Find where the given text appears and provide that cell's center as [x, y] coordinate. 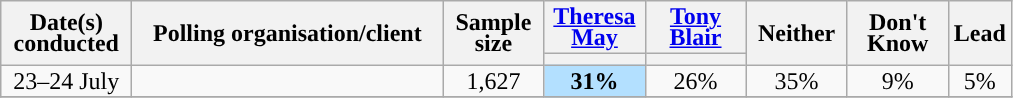
31% [594, 81]
Theresa May [594, 28]
Lead [980, 33]
Polling organisation/client [288, 33]
26% [696, 81]
23–24 July [66, 81]
Sample size [494, 33]
Tony Blair [696, 28]
Neither [796, 33]
1,627 [494, 81]
35% [796, 81]
Date(s)conducted [66, 33]
5% [980, 81]
9% [898, 81]
Don't Know [898, 33]
